Find where the given text appears and provide that cell's center as (x, y) coordinate. 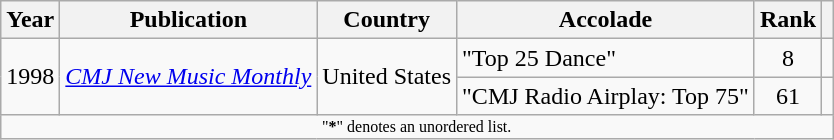
"Top 25 Dance" (606, 58)
1998 (30, 77)
"CMJ Radio Airplay: Top 75" (606, 96)
CMJ New Music Monthly (188, 77)
Year (30, 20)
8 (788, 58)
Accolade (606, 20)
Country (387, 20)
United States (387, 77)
"*" denotes an unordered list. (417, 127)
Publication (188, 20)
61 (788, 96)
Rank (788, 20)
